Detect which cell encompasses the target text, then output its (x, y) center coordinate. 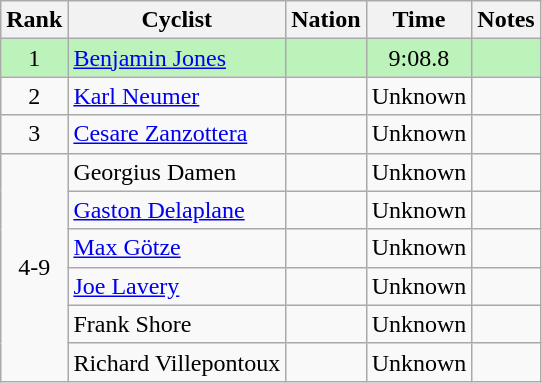
Notes (506, 20)
Time (419, 20)
Georgius Damen (177, 172)
3 (34, 134)
9:08.8 (419, 58)
4-9 (34, 267)
Gaston Delaplane (177, 210)
Max Götze (177, 248)
Nation (326, 20)
Cyclist (177, 20)
Frank Shore (177, 324)
Karl Neumer (177, 96)
Cesare Zanzottera (177, 134)
Rank (34, 20)
Joe Lavery (177, 286)
1 (34, 58)
2 (34, 96)
Richard Villepontoux (177, 362)
Benjamin Jones (177, 58)
